Return the (x, y) coordinate for the center point of the cell that contains the specified text.  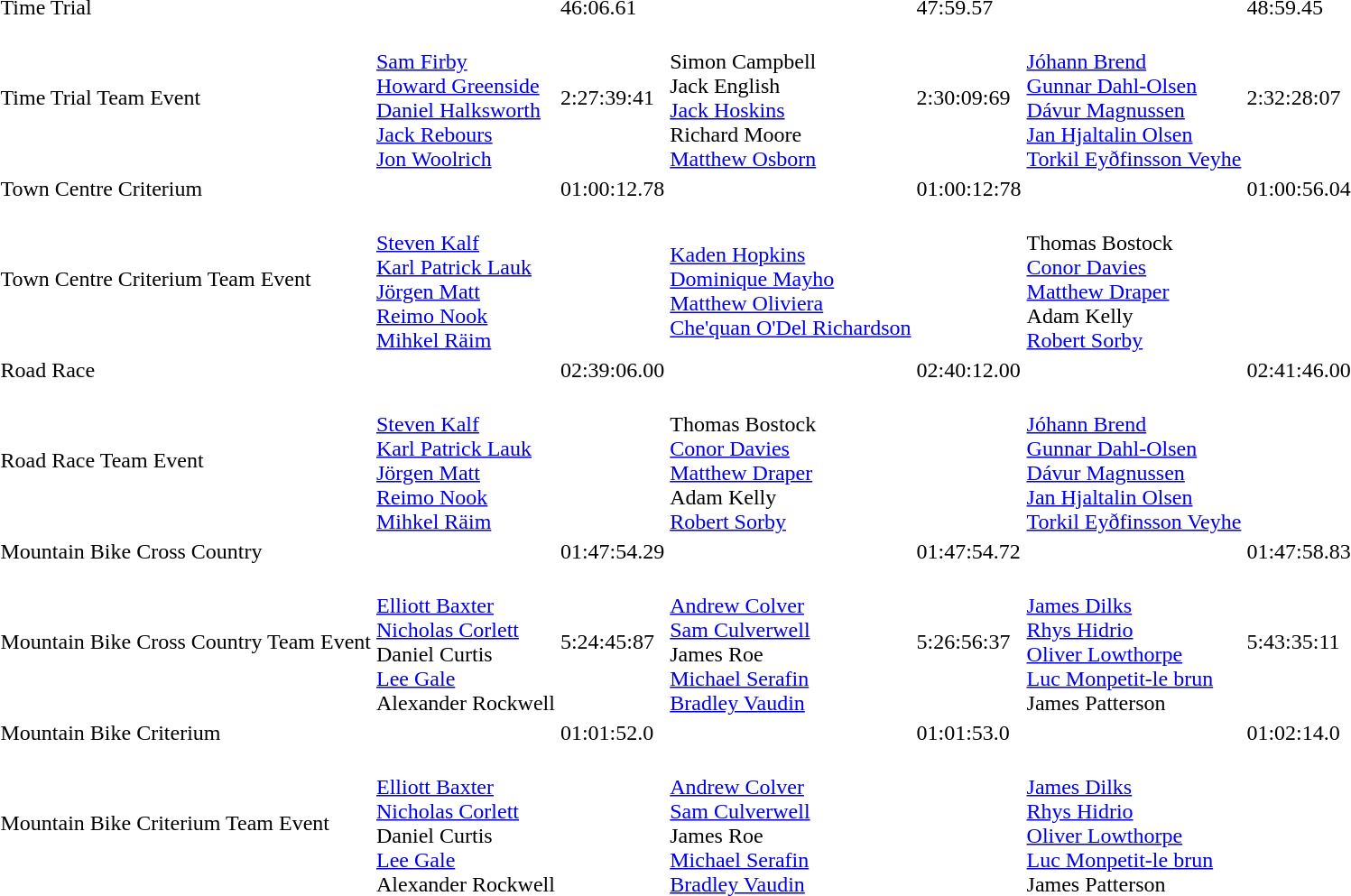
Sam FirbyHoward GreensideDaniel HalksworthJack ReboursJon Woolrich (466, 97)
01:47:54.72 (969, 551)
01:47:54.29 (612, 551)
Simon CampbellJack EnglishJack HoskinsRichard MooreMatthew Osborn (791, 97)
02:40:12.00 (969, 370)
01:01:52.0 (612, 733)
01:01:53.0 (969, 733)
2:27:39:41 (612, 97)
Elliott BaxterNicholas CorlettDaniel CurtisLee GaleAlexander Rockwell (466, 642)
01:00:12.78 (612, 189)
James DilksRhys HidrioOliver LowthorpeLuc Monpetit-le brunJames Patterson (1134, 642)
5:24:45:87 (612, 642)
Kaden HopkinsDominique MayhoMatthew OlivieraChe'quan O'Del Richardson (791, 280)
5:26:56:37 (969, 642)
02:39:06.00 (612, 370)
01:00:12:78 (969, 189)
Andrew ColverSam CulverwellJames RoeMichael SerafinBradley Vaudin (791, 642)
2:30:09:69 (969, 97)
